Return [X, Y] of the center of cell containing provided text 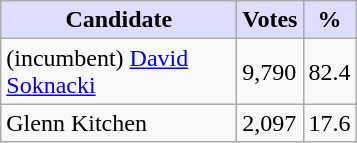
Candidate [119, 20]
17.6 [330, 123]
82.4 [330, 72]
% [330, 20]
9,790 [270, 72]
Glenn Kitchen [119, 123]
2,097 [270, 123]
Votes [270, 20]
(incumbent) David Soknacki [119, 72]
